Determine the [x, y] coordinate at the center of the cell enclosing the given text.  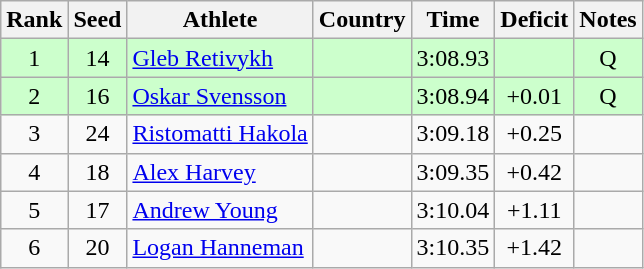
3:09.18 [453, 134]
3:10.04 [453, 210]
Notes [608, 20]
Gleb Retivykh [220, 58]
18 [98, 172]
+1.11 [534, 210]
3:08.93 [453, 58]
3:10.35 [453, 248]
Athlete [220, 20]
Country [362, 20]
+0.01 [534, 96]
+0.25 [534, 134]
Oskar Svensson [220, 96]
Seed [98, 20]
4 [34, 172]
Andrew Young [220, 210]
14 [98, 58]
Time [453, 20]
5 [34, 210]
Rank [34, 20]
+1.42 [534, 248]
17 [98, 210]
24 [98, 134]
3:09.35 [453, 172]
+0.42 [534, 172]
Deficit [534, 20]
3:08.94 [453, 96]
Logan Hanneman [220, 248]
Ristomatti Hakola [220, 134]
20 [98, 248]
2 [34, 96]
3 [34, 134]
6 [34, 248]
16 [98, 96]
Alex Harvey [220, 172]
1 [34, 58]
